Identify which cell holds the provided text, then report its [X, Y] central coordinate. 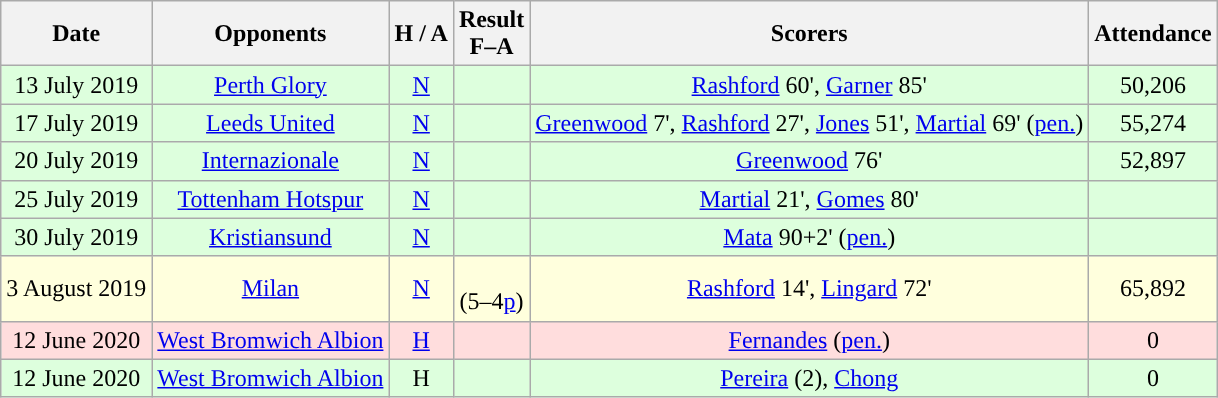
Kristiansund [270, 237]
Pereira (2), Chong [810, 378]
ResultF–A [491, 34]
30 July 2019 [76, 237]
25 July 2019 [76, 199]
Tottenham Hotspur [270, 199]
3 August 2019 [76, 288]
Attendance [1153, 34]
55,274 [1153, 123]
Fernandes (pen.) [810, 340]
52,897 [1153, 161]
Martial 21', Gomes 80' [810, 199]
Mata 90+2' (pen.) [810, 237]
Milan [270, 288]
13 July 2019 [76, 85]
Greenwood 76' [810, 161]
Date [76, 34]
Scorers [810, 34]
Leeds United [270, 123]
Internazionale [270, 161]
50,206 [1153, 85]
Perth Glory [270, 85]
Rashford 60', Garner 85' [810, 85]
Greenwood 7', Rashford 27', Jones 51', Martial 69' (pen.) [810, 123]
H / A [421, 34]
17 July 2019 [76, 123]
65,892 [1153, 288]
20 July 2019 [76, 161]
Rashford 14', Lingard 72' [810, 288]
(5–4p) [491, 288]
Opponents [270, 34]
